Pinpoint the cell where the given text exists, returning its [x, y] midpoint coordinate. 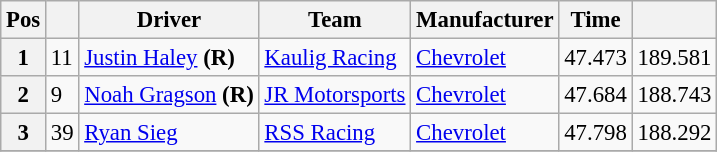
JR Motorsports [335, 95]
Pos [24, 20]
Kaulig Racing [335, 58]
Manufacturer [485, 20]
188.292 [674, 133]
Ryan Sieg [169, 133]
39 [62, 133]
Team [335, 20]
3 [24, 133]
Noah Gragson (R) [169, 95]
47.798 [596, 133]
47.684 [596, 95]
1 [24, 58]
RSS Racing [335, 133]
11 [62, 58]
47.473 [596, 58]
9 [62, 95]
189.581 [674, 58]
Driver [169, 20]
Time [596, 20]
Justin Haley (R) [169, 58]
188.743 [674, 95]
2 [24, 95]
